Capture the cell that displays the provided text and extract its (X, Y) central coordinate. 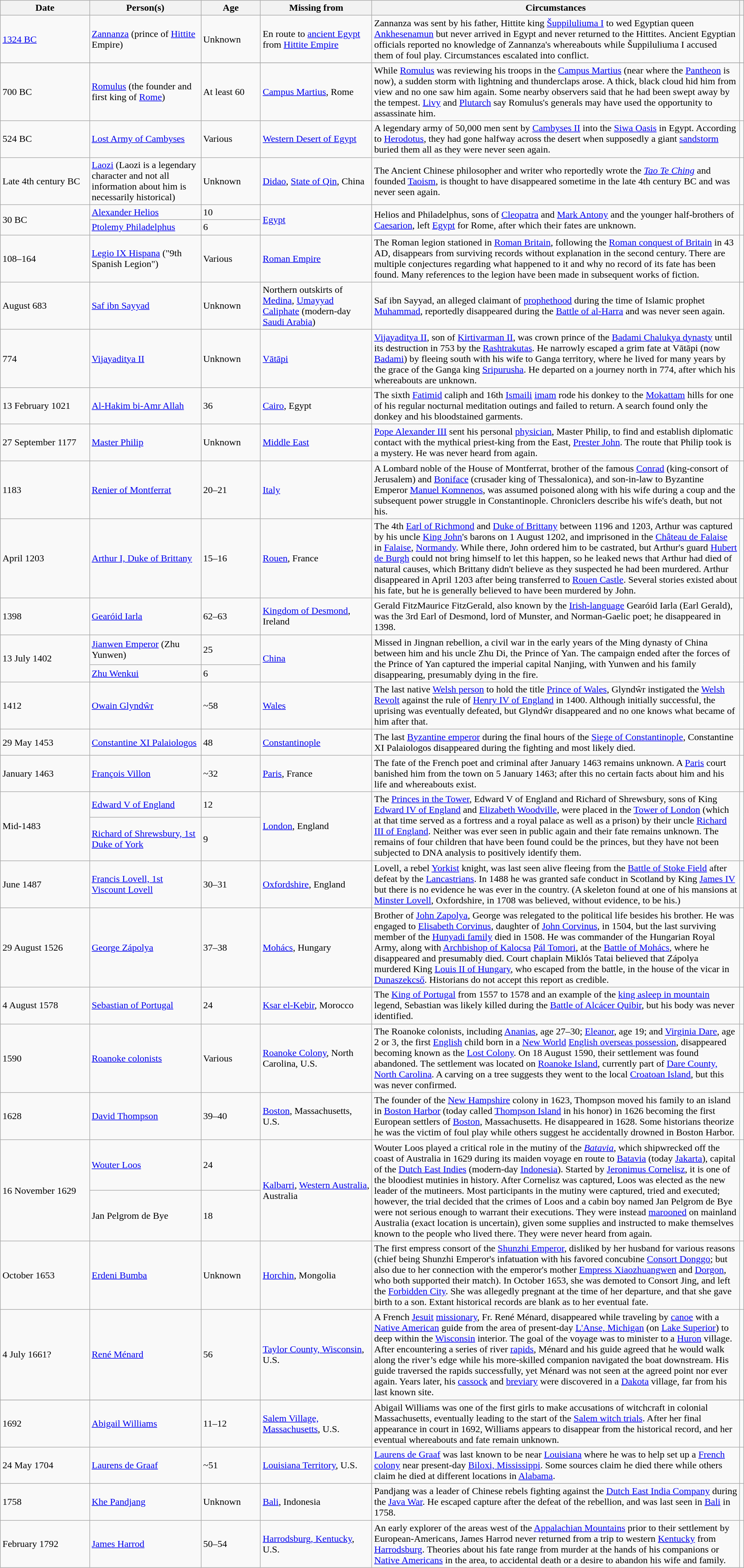
Kalbarri, Western Australia, Australia (316, 1190)
39–40 (231, 1116)
Wouter Loos (145, 1165)
Middle East (316, 442)
~32 (231, 773)
10 (231, 212)
20–21 (231, 490)
Jianwen Emperor (Zhu Yunwen) (145, 650)
Vātāpi (316, 358)
36 (231, 406)
1412 (45, 706)
30 BC (45, 220)
Renier of Montferrat (145, 490)
Mohács, Hungary (316, 947)
Salem Village, Massachusetts, U.S. (316, 1424)
George Zápolya (145, 947)
David Thompson (145, 1116)
Circumstances (556, 8)
Roanoke colonists (145, 1058)
Western Desert of Egypt (316, 139)
June 1487 (45, 884)
1590 (45, 1058)
René Ménard (145, 1355)
Arthur I, Duke of Brittany (145, 559)
En route to ancient Egypt from Hittite Empire (316, 39)
Laurens de Graaf (145, 1466)
Taylor County, Wisconsin, U.S. (316, 1355)
Lost Army of Cambyses (145, 139)
Roman Empire (316, 258)
Edward V of England (145, 804)
Vijayaditya II (145, 358)
Constantine XI Palaiologos (145, 742)
Constantinople (316, 742)
108–164 (45, 258)
Didao, State of Qin, China (316, 181)
1324 BC (45, 39)
Gearóid Iarla (145, 617)
January 1463 (45, 773)
Legio IX Hispana ("9th Spanish Legion") (145, 258)
27 September 1177 (45, 442)
Boston, Massachusetts, U.S. (316, 1116)
Jan Pelgrom de Bye (145, 1216)
Date (45, 8)
Kingdom of Desmond, Ireland (316, 617)
11–12 (231, 1424)
James Harrod (145, 1544)
1628 (45, 1116)
Cairo, Egypt (316, 406)
Zhu Wenkui (145, 673)
Roanoke Colony, North Carolina, U.S. (316, 1058)
Northern outskirts of Medina, Umayyad Caliphate (modern-day Saudi Arabia) (316, 306)
August 683 (45, 306)
Mid-1483 (45, 826)
Romulus (the founder and first king of Rome) (145, 92)
56 (231, 1355)
Horchin, Mongolia (316, 1275)
Francis Lovell, 1st Viscount Lovell (145, 884)
524 BC (45, 139)
16 November 1629 (45, 1190)
Italy (316, 490)
4 July 1661? (45, 1355)
Campus Martius, Rome (316, 92)
Ptolemy Philadelphus (145, 227)
François Villon (145, 773)
Oxfordshire, England (316, 884)
Master Philip (145, 442)
30–31 (231, 884)
London, England (316, 826)
13 February 1021 (45, 406)
29 August 1526 (45, 947)
1398 (45, 617)
Abigail Williams (145, 1424)
774 (45, 358)
24 May 1704 (45, 1466)
Erdeni Bumba (145, 1275)
~51 (231, 1466)
Egypt (316, 220)
29 May 1453 (45, 742)
Richard of Shrewsbury, 1st Duke of York (145, 839)
Louisiana Territory, U.S. (316, 1466)
China (316, 659)
Paris, France (316, 773)
Owain Glyndŵr (145, 706)
13 July 1402 (45, 659)
April 1203 (45, 559)
~58 (231, 706)
48 (231, 742)
1183 (45, 490)
4 August 1578 (45, 1005)
Late 4th century BC (45, 181)
700 BC (45, 92)
12 (231, 804)
Zannanza (prince of Hittite Empire) (145, 39)
18 (231, 1216)
Age (231, 8)
Rouen, France (316, 559)
62–63 (231, 617)
1692 (45, 1424)
37–38 (231, 947)
Bali, Indonesia (316, 1502)
Laozi (Laozi is a legendary character and not all information about him is necessarily historical) (145, 181)
50–54 (231, 1544)
Khe Pandjang (145, 1502)
At least 60 (231, 92)
15–16 (231, 559)
Person(s) (145, 8)
Saf ibn Sayyad (145, 306)
February 1792 (45, 1544)
9 (231, 839)
Alexander Helios (145, 212)
Harrodsburg, Kentucky, U.S. (316, 1544)
Sebastian of Portugal (145, 1005)
Al-Hakim bi-Amr Allah (145, 406)
Missing from (316, 8)
1758 (45, 1502)
Wales (316, 706)
Ksar el-Kebir, Morocco (316, 1005)
October 1653 (45, 1275)
25 (231, 650)
